Detect which cell encompasses the target text, then output its [X, Y] center coordinate. 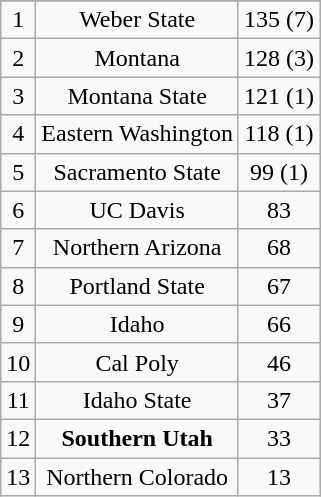
12 [18, 438]
99 (1) [278, 172]
UC Davis [138, 210]
Southern Utah [138, 438]
11 [18, 400]
Portland State [138, 286]
6 [18, 210]
Idaho State [138, 400]
66 [278, 324]
Montana State [138, 96]
4 [18, 134]
1 [18, 20]
68 [278, 248]
135 (7) [278, 20]
5 [18, 172]
Cal Poly [138, 362]
Northern Arizona [138, 248]
2 [18, 58]
9 [18, 324]
7 [18, 248]
33 [278, 438]
Eastern Washington [138, 134]
121 (1) [278, 96]
83 [278, 210]
Idaho [138, 324]
Weber State [138, 20]
Northern Colorado [138, 477]
118 (1) [278, 134]
46 [278, 362]
Sacramento State [138, 172]
3 [18, 96]
Montana [138, 58]
37 [278, 400]
8 [18, 286]
10 [18, 362]
67 [278, 286]
128 (3) [278, 58]
